Return (X, Y) of the center of cell containing provided text 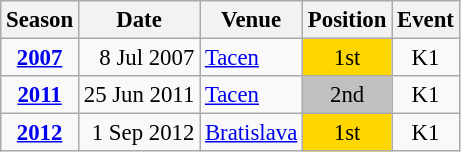
25 Jun 2011 (138, 95)
1 Sep 2012 (138, 133)
8 Jul 2007 (138, 58)
Date (138, 20)
Season (40, 20)
2nd (348, 95)
Event (426, 20)
Venue (252, 20)
Bratislava (252, 133)
2007 (40, 58)
2012 (40, 133)
2011 (40, 95)
Position (348, 20)
